Identify which cell holds the provided text, then report its (x, y) central coordinate. 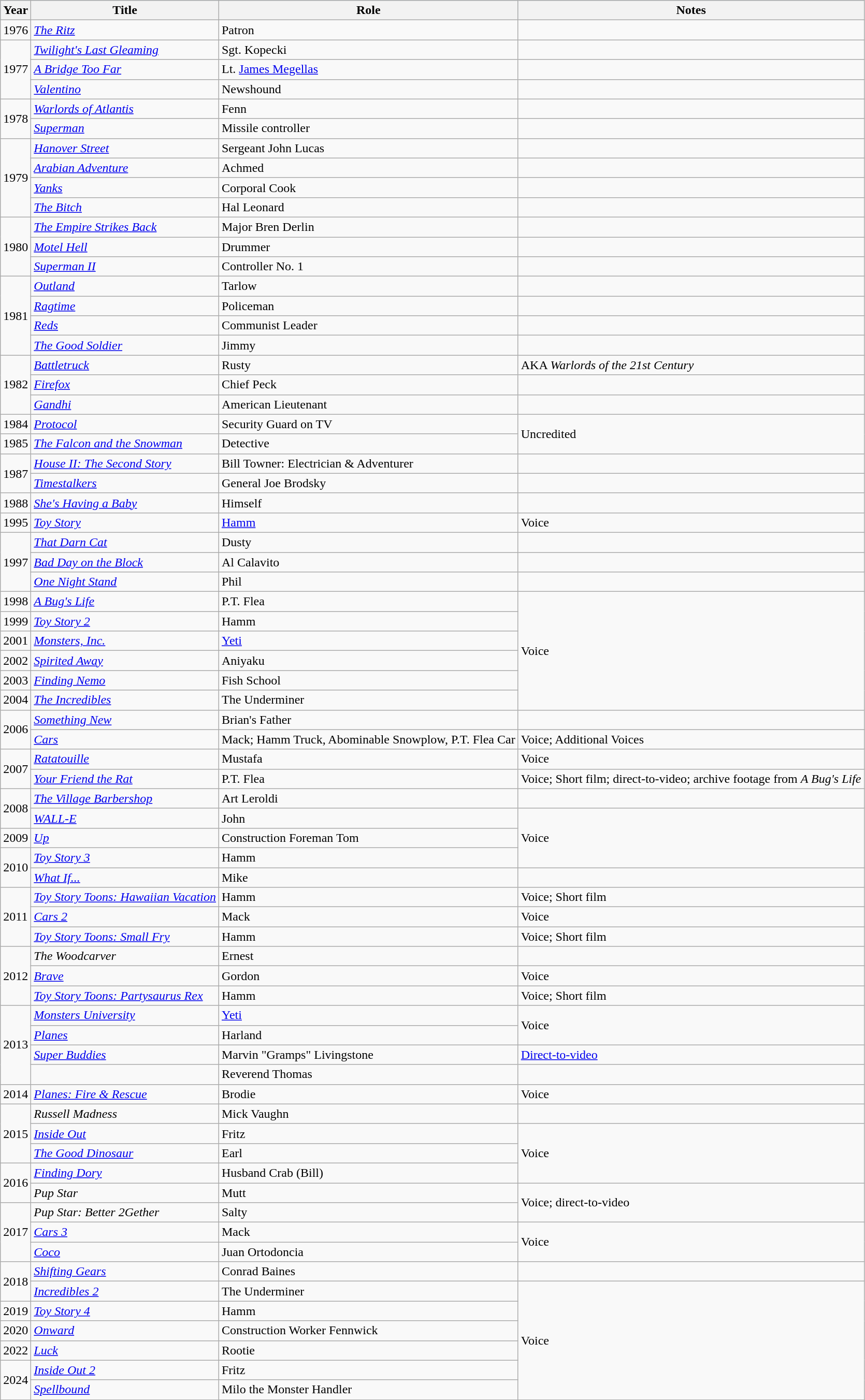
1997 (16, 562)
Voice; direct-to-video (691, 1202)
Al Calavito (368, 562)
Communist Leader (368, 326)
1981 (16, 316)
2008 (16, 808)
AKA Warlords of the 21st Century (691, 365)
Toy Story (125, 522)
Major Bren Derlin (368, 227)
Mutt (368, 1192)
Mustafa (368, 759)
2011 (16, 917)
Mick Vaughn (368, 1114)
Marvin "Gramps" Livingstone (368, 1055)
Battletruck (125, 365)
Year (16, 10)
Coco (125, 1252)
2003 (16, 680)
Hal Leonard (368, 207)
Aniyaku (368, 661)
Phil (368, 582)
Spirited Away (125, 661)
1976 (16, 30)
Something New (125, 720)
1985 (16, 444)
2012 (16, 976)
American Lieutenant (368, 404)
Yanks (125, 187)
Controller No. 1 (368, 267)
Title (125, 10)
Drummer (368, 247)
Husband Crab (Bill) (368, 1173)
Warlords of Atlantis (125, 109)
Inside Out 2 (125, 1370)
Valentino (125, 89)
Missile controller (368, 128)
The Falcon and the Snowman (125, 444)
1978 (16, 119)
Newshound (368, 89)
Toy Story Toons: Small Fry (125, 937)
2022 (16, 1350)
Arabian Adventure (125, 168)
Notes (691, 10)
Cars 3 (125, 1232)
Ernest (368, 956)
Toy Story 2 (125, 621)
Super Buddies (125, 1055)
Gandhi (125, 404)
2014 (16, 1094)
2006 (16, 730)
1999 (16, 621)
2019 (16, 1311)
1988 (16, 503)
Sgt. Kopecki (368, 50)
Cars 2 (125, 917)
Sergeant John Lucas (368, 148)
That Darn Cat (125, 542)
Toy Story Toons: Partysaurus Rex (125, 996)
She's Having a Baby (125, 503)
1995 (16, 522)
Ragtime (125, 306)
Up (125, 838)
2015 (16, 1133)
Corporal Cook (368, 187)
Russell Madness (125, 1114)
Milo the Monster Handler (368, 1390)
Toy Story Toons: Hawaiian Vacation (125, 897)
Construction Worker Fennwick (368, 1331)
Uncredited (691, 434)
The Incredibles (125, 700)
Luck (125, 1350)
Art Leroldi (368, 798)
Harland (368, 1035)
Superman (125, 128)
2009 (16, 838)
Rusty (368, 365)
1998 (16, 602)
Monsters University (125, 1015)
Reds (125, 326)
Superman II (125, 267)
2024 (16, 1380)
Bad Day on the Block (125, 562)
Brodie (368, 1094)
Outland (125, 286)
2013 (16, 1045)
Voice; Additional Voices (691, 739)
1982 (16, 385)
2016 (16, 1183)
One Night Stand (125, 582)
Fenn (368, 109)
Protocol (125, 424)
Inside Out (125, 1133)
1987 (16, 473)
2018 (16, 1281)
Himself (368, 503)
2007 (16, 769)
The Good Dinosaur (125, 1153)
Finding Nemo (125, 680)
2001 (16, 641)
Pup Star (125, 1192)
Rootie (368, 1350)
WALL-E (125, 818)
1979 (16, 178)
2017 (16, 1232)
Incredibles 2 (125, 1291)
Lt. James Megellas (368, 69)
Gordon (368, 976)
Direct-to-video (691, 1055)
Reverend Thomas (368, 1074)
Monsters, Inc. (125, 641)
Brian's Father (368, 720)
Finding Dory (125, 1173)
Conrad Baines (368, 1272)
Onward (125, 1331)
The Good Soldier (125, 345)
John (368, 818)
The Ritz (125, 30)
Brave (125, 976)
Mike (368, 878)
Bill Towner: Electrician & Adventurer (368, 463)
The Empire Strikes Back (125, 227)
Firefox (125, 385)
Planes: Fire & Rescue (125, 1094)
Chief Peck (368, 385)
Policeman (368, 306)
Shifting Gears (125, 1272)
A Bridge Too Far (125, 69)
Dusty (368, 542)
Timestalkers (125, 483)
Hanover Street (125, 148)
2002 (16, 661)
Construction Foreman Tom (368, 838)
Your Friend the Rat (125, 779)
2004 (16, 700)
Spellbound (125, 1390)
Juan Ortodoncia (368, 1252)
Achmed (368, 168)
Fish School (368, 680)
Earl (368, 1153)
1984 (16, 424)
General Joe Brodsky (368, 483)
Security Guard on TV (368, 424)
House II: The Second Story (125, 463)
Planes (125, 1035)
What If... (125, 878)
1980 (16, 246)
1977 (16, 69)
Cars (125, 739)
Motel Hell (125, 247)
Toy Story 4 (125, 1311)
Detective (368, 444)
2020 (16, 1331)
The Bitch (125, 207)
Ratatouille (125, 759)
Role (368, 10)
Toy Story 3 (125, 857)
Patron (368, 30)
2010 (16, 867)
Mack; Hamm Truck, Abominable Snowplow, P.T. Flea Car (368, 739)
Voice; Short film; direct-to-video; archive footage from A Bug's Life (691, 779)
The Village Barbershop (125, 798)
Tarlow (368, 286)
The Woodcarver (125, 956)
Twilight's Last Gleaming (125, 50)
A Bug's Life (125, 602)
Salty (368, 1213)
Pup Star: Better 2Gether (125, 1213)
Jimmy (368, 345)
